Scan for the cell matching the given text and deliver its [x, y] coordinate at center. 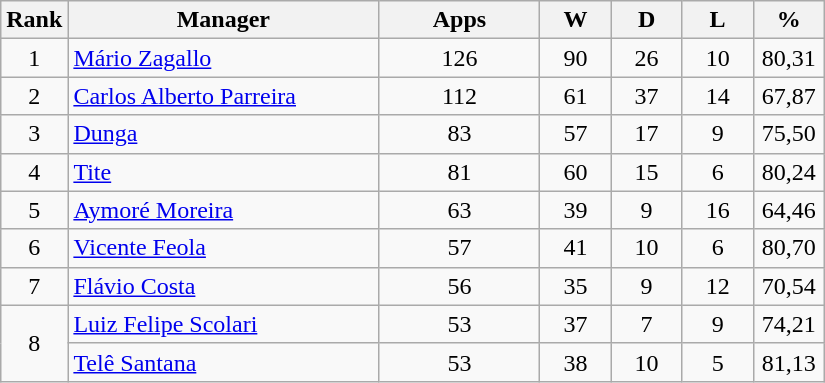
126 [460, 58]
Manager [224, 20]
81 [460, 172]
Tite [224, 172]
39 [576, 210]
61 [576, 96]
80,31 [788, 58]
Aymoré Moreira [224, 210]
74,21 [788, 324]
70,54 [788, 286]
8 [34, 343]
3 [34, 134]
% [788, 20]
4 [34, 172]
2 [34, 96]
Apps [460, 20]
60 [576, 172]
112 [460, 96]
81,13 [788, 362]
80,70 [788, 248]
67,87 [788, 96]
Mário Zagallo [224, 58]
Telê Santana [224, 362]
26 [646, 58]
63 [460, 210]
D [646, 20]
38 [576, 362]
Luiz Felipe Scolari [224, 324]
41 [576, 248]
Vicente Feola [224, 248]
W [576, 20]
75,50 [788, 134]
1 [34, 58]
L [718, 20]
16 [718, 210]
Dunga [224, 134]
14 [718, 96]
64,46 [788, 210]
56 [460, 286]
Carlos Alberto Parreira [224, 96]
83 [460, 134]
90 [576, 58]
80,24 [788, 172]
35 [576, 286]
12 [718, 286]
Flávio Costa [224, 286]
15 [646, 172]
17 [646, 134]
Rank [34, 20]
